For the text-containing cell, return its midpoint in (X, Y) coordinate format. 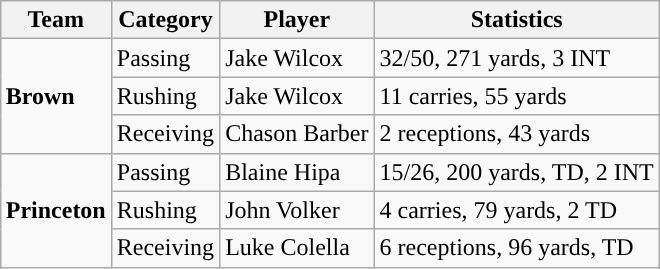
Chason Barber (297, 134)
Category (165, 20)
Princeton (56, 210)
32/50, 271 yards, 3 INT (516, 58)
John Volker (297, 210)
Brown (56, 96)
Team (56, 20)
4 carries, 79 yards, 2 TD (516, 210)
15/26, 200 yards, TD, 2 INT (516, 172)
2 receptions, 43 yards (516, 134)
11 carries, 55 yards (516, 96)
6 receptions, 96 yards, TD (516, 248)
Statistics (516, 20)
Player (297, 20)
Luke Colella (297, 248)
Blaine Hipa (297, 172)
